Output the (X, Y) coordinate of the center of the cell containing the given text.  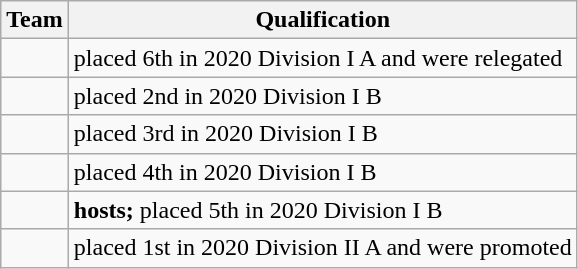
placed 6th in 2020 Division I A and were relegated (322, 58)
placed 3rd in 2020 Division I B (322, 134)
Team (35, 20)
placed 2nd in 2020 Division I B (322, 96)
Qualification (322, 20)
placed 4th in 2020 Division I B (322, 172)
hosts; placed 5th in 2020 Division I B (322, 210)
placed 1st in 2020 Division II A and were promoted (322, 248)
